Pinpoint the cell where the given text exists, returning its [x, y] midpoint coordinate. 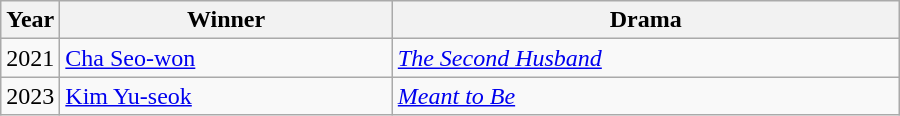
Winner [226, 20]
Year [30, 20]
Meant to Be [646, 96]
The Second Husband [646, 58]
2023 [30, 96]
Cha Seo-won [226, 58]
Kim Yu-seok [226, 96]
2021 [30, 58]
Drama [646, 20]
